Provide the (x, y) coordinate of the cell's center where the given text is located.  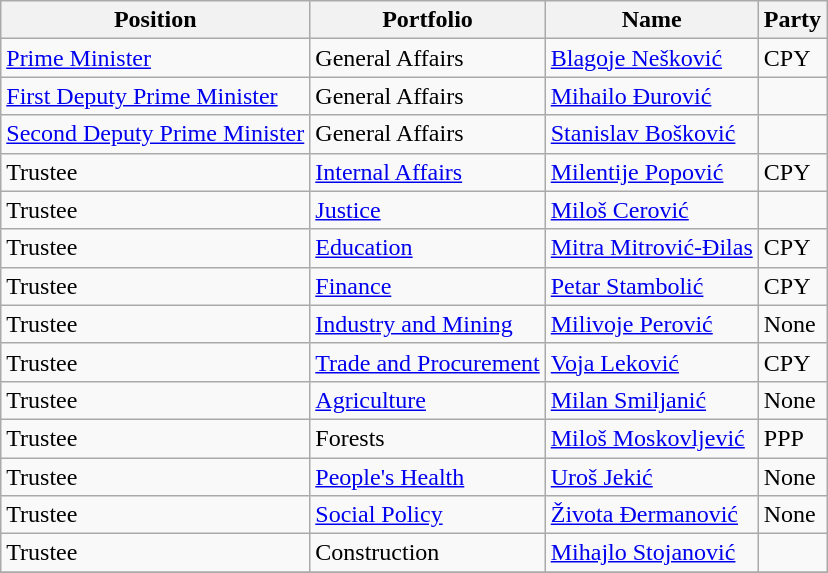
Name (652, 20)
Second Deputy Prime Minister (156, 134)
Justice (428, 210)
Mitra Mitrović-Đilas (652, 248)
Agriculture (428, 400)
PPP (792, 438)
Milan Smiljanić (652, 400)
Stanislav Bošković (652, 134)
Života Đermanović (652, 515)
People's Health (428, 477)
Mihajlo Stojanović (652, 553)
Internal Affairs (428, 172)
Petar Stambolić (652, 286)
Milivoje Perović (652, 324)
Trade and Procurement (428, 362)
Construction (428, 553)
Portfolio (428, 20)
Education (428, 248)
Blagoje Nešković (652, 58)
Party (792, 20)
Finance (428, 286)
Voja Leković (652, 362)
First Deputy Prime Minister (156, 96)
Forests (428, 438)
Prime Minister (156, 58)
Milentije Popović (652, 172)
Miloš Moskovljević (652, 438)
Social Policy (428, 515)
Uroš Jekić (652, 477)
Industry and Mining (428, 324)
Miloš Cerović (652, 210)
Position (156, 20)
Mihailo Đurović (652, 96)
